Identify which cell holds the provided text, then report its [X, Y] central coordinate. 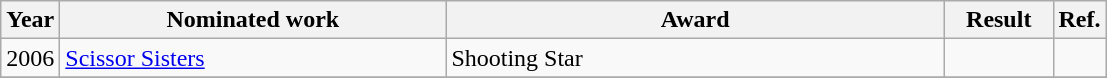
Result [998, 20]
2006 [30, 58]
Scissor Sisters [253, 58]
Shooting Star [696, 58]
Year [30, 20]
Ref. [1080, 20]
Award [696, 20]
Nominated work [253, 20]
